Determine the (x, y) coordinate at the center of the cell enclosing the given text.  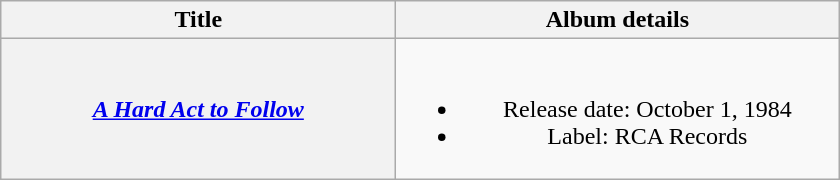
Title (198, 20)
Album details (618, 20)
Release date: October 1, 1984Label: RCA Records (618, 109)
A Hard Act to Follow (198, 109)
